Find where the given text appears and provide that cell's center as (x, y) coordinate. 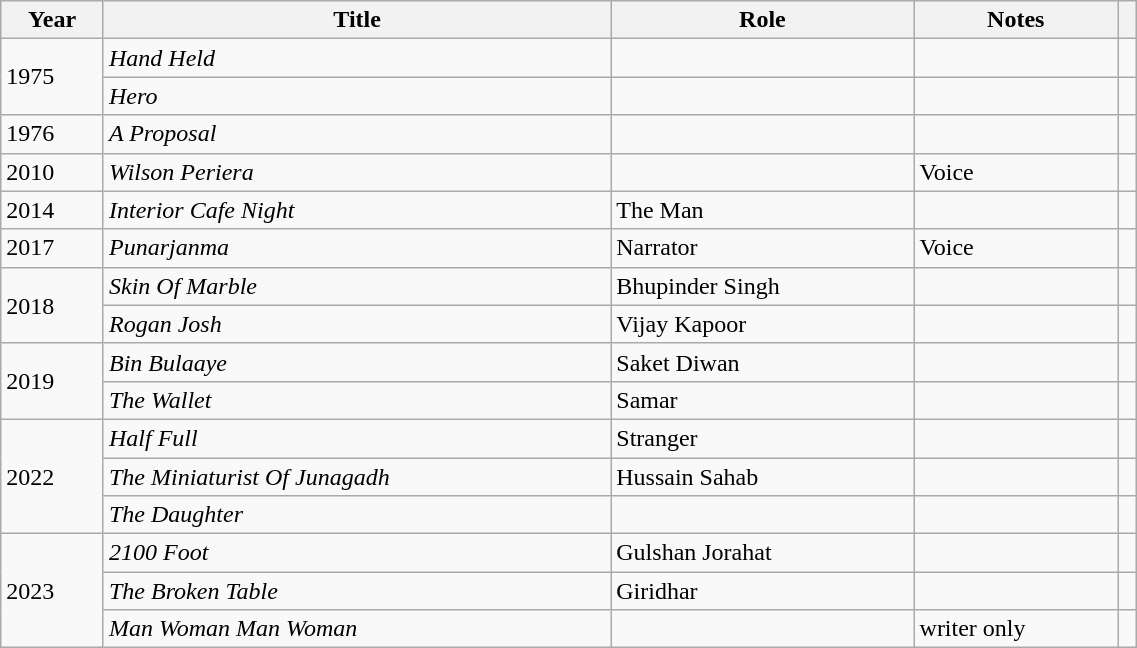
Man Woman Man Woman (356, 629)
Half Full (356, 438)
2100 Foot (356, 553)
Notes (1016, 20)
Skin Of Marble (356, 286)
writer only (1016, 629)
The Wallet (356, 400)
Vijay Kapoor (762, 324)
2019 (52, 381)
The Daughter (356, 515)
Hero (356, 96)
The Miniaturist Of Junagadh (356, 477)
Year (52, 20)
2018 (52, 305)
Stranger (762, 438)
Narrator (762, 248)
Hand Held (356, 58)
Saket Diwan (762, 362)
Samar (762, 400)
The Man (762, 210)
Bhupinder Singh (762, 286)
2010 (52, 172)
2017 (52, 248)
Giridhar (762, 591)
Punarjanma (356, 248)
Hussain Sahab (762, 477)
Interior Cafe Night (356, 210)
The Broken Table (356, 591)
Title (356, 20)
Rogan Josh (356, 324)
A Proposal (356, 134)
1975 (52, 77)
Gulshan Jorahat (762, 553)
Bin Bulaaye (356, 362)
2022 (52, 476)
1976 (52, 134)
Role (762, 20)
Wilson Periera (356, 172)
2023 (52, 591)
2014 (52, 210)
